Return the (x, y) coordinate for the center point of the cell that contains the specified text.  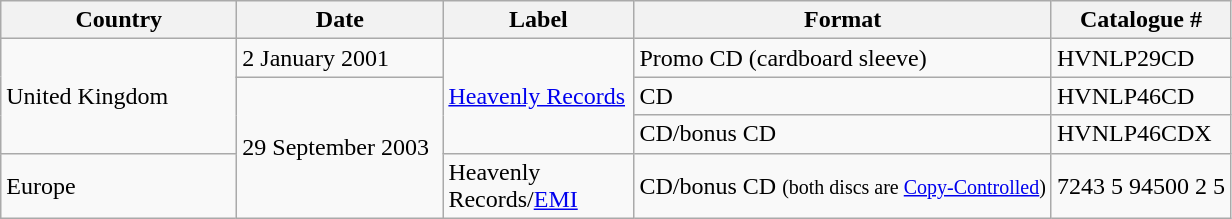
HVNLP29CD (1140, 58)
CD (843, 96)
Heavenly Records (538, 96)
7243 5 94500 2 5 (1140, 186)
2 January 2001 (340, 58)
Format (843, 20)
Label (538, 20)
HVNLP46CDX (1140, 134)
Promo CD (cardboard sleeve) (843, 58)
Country (119, 20)
Catalogue # (1140, 20)
CD/bonus CD (both discs are Copy-Controlled) (843, 186)
Date (340, 20)
29 September 2003 (340, 148)
Europe (119, 186)
Heavenly Records/EMI (538, 186)
HVNLP46CD (1140, 96)
CD/bonus CD (843, 134)
United Kingdom (119, 96)
